Return [X, Y] of the center of cell containing provided text 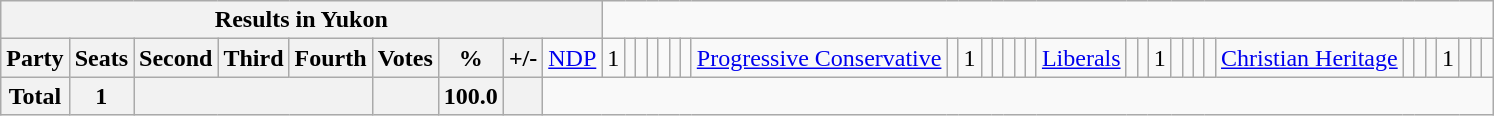
Fourth [330, 58]
+/- [522, 58]
% [470, 58]
Votes [405, 58]
NDP [572, 58]
Second [176, 58]
Third [254, 58]
Seats [101, 58]
Christian Heritage [1310, 58]
Liberals [1081, 58]
Total [35, 96]
100.0 [470, 96]
Party [35, 58]
Progressive Conservative [819, 58]
Results in Yukon [302, 20]
